Scan for the cell matching the given text and deliver its [x, y] coordinate at center. 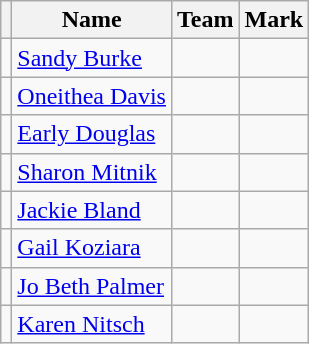
Jo Beth Palmer [92, 286]
Oneithea Davis [92, 96]
Name [92, 20]
Karen Nitsch [92, 324]
Mark [274, 20]
Sandy Burke [92, 58]
Sharon Mitnik [92, 172]
Gail Koziara [92, 248]
Early Douglas [92, 134]
Jackie Bland [92, 210]
Team [205, 20]
